Identify which cell holds the provided text, then report its [x, y] central coordinate. 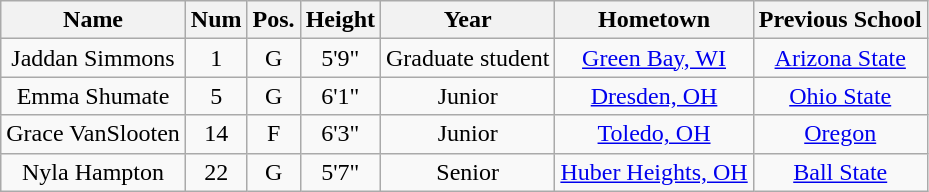
Oregon [840, 134]
1 [216, 58]
Pos. [274, 20]
6'3" [340, 134]
Huber Heights, OH [654, 172]
6'1" [340, 96]
Previous School [840, 20]
Name [94, 20]
Nyla Hampton [94, 172]
Green Bay, WI [654, 58]
Ohio State [840, 96]
Height [340, 20]
Toledo, OH [654, 134]
Dresden, OH [654, 96]
Graduate student [468, 58]
Num [216, 20]
Grace VanSlooten [94, 134]
Hometown [654, 20]
F [274, 134]
Ball State [840, 172]
Arizona State [840, 58]
Emma Shumate [94, 96]
Senior [468, 172]
14 [216, 134]
5'9" [340, 58]
5 [216, 96]
5'7" [340, 172]
22 [216, 172]
Jaddan Simmons [94, 58]
Year [468, 20]
